Locate the cell with the specified text and output its (x, y) center coordinate. 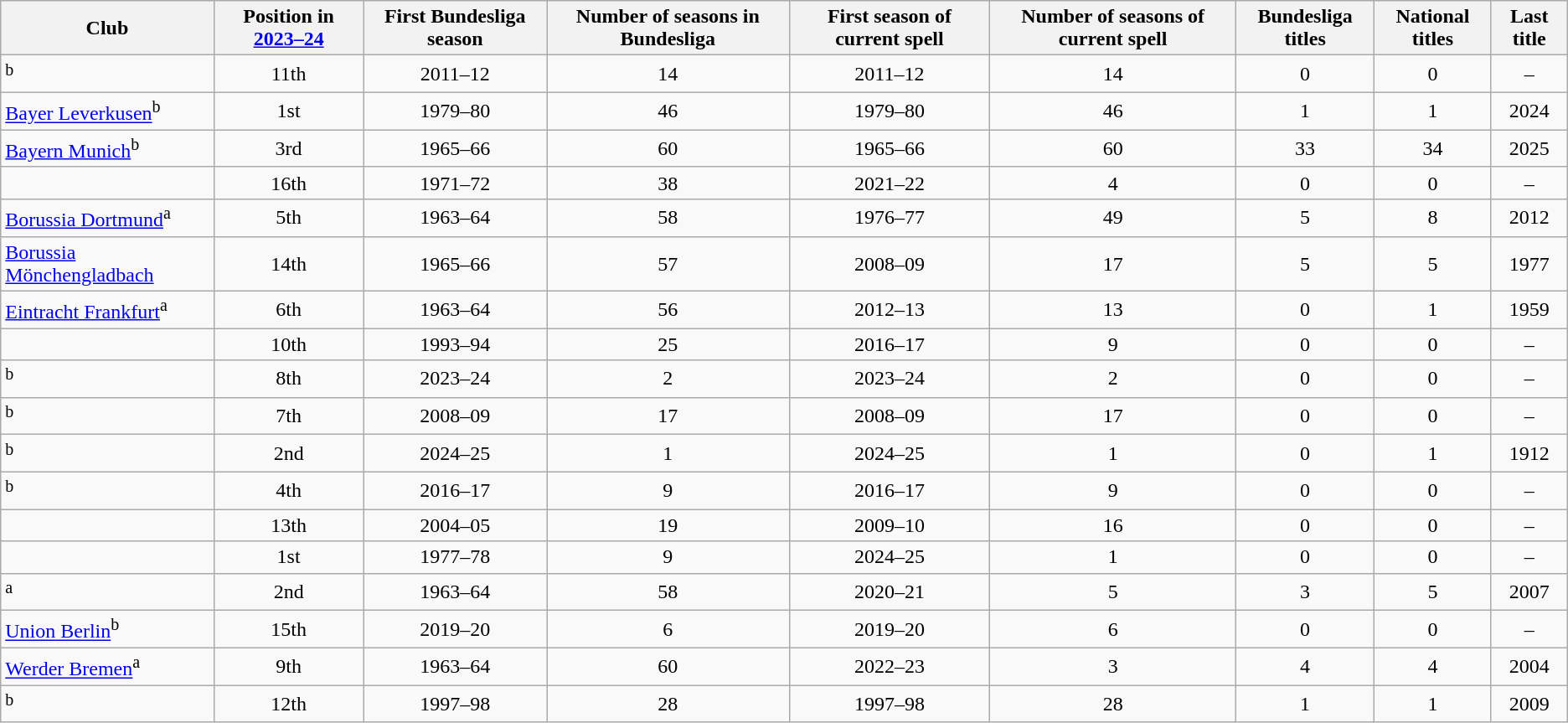
1912 (1529, 454)
12th (288, 704)
2009–10 (890, 525)
2009 (1529, 704)
1977 (1529, 263)
1976–77 (890, 218)
13th (288, 525)
Borussia Dortmunda (107, 218)
a (107, 591)
16th (288, 183)
16 (1113, 525)
13 (1113, 310)
2022–23 (890, 667)
11th (288, 74)
2024 (1529, 111)
1977–78 (455, 557)
2004 (1529, 667)
49 (1113, 218)
7th (288, 416)
2021–22 (890, 183)
Bayern Munichb (107, 149)
19 (668, 525)
Position in 2023–24 (288, 28)
Club (107, 28)
Borussia Mönchengladbach (107, 263)
2007 (1529, 591)
25 (668, 344)
First Bundesliga season (455, 28)
4th (288, 491)
1993–94 (455, 344)
56 (668, 310)
2004–05 (455, 525)
Eintracht Frankfurta (107, 310)
8 (1433, 218)
National titles (1433, 28)
Bayer Leverkusenb (107, 111)
33 (1305, 149)
1959 (1529, 310)
57 (668, 263)
Number of seasons of current spell (1113, 28)
8th (288, 379)
Werder Bremena (107, 667)
First season of current spell (890, 28)
3rd (288, 149)
9th (288, 667)
Last title (1529, 28)
Bundesliga titles (1305, 28)
10th (288, 344)
2020–21 (890, 591)
38 (668, 183)
Number of seasons in Bundesliga (668, 28)
Union Berlinb (107, 630)
2012 (1529, 218)
34 (1433, 149)
14th (288, 263)
5th (288, 218)
2012–13 (890, 310)
6th (288, 310)
15th (288, 630)
2025 (1529, 149)
1971–72 (455, 183)
